From the cell containing the given text, extract its center point as (X, Y) coordinate. 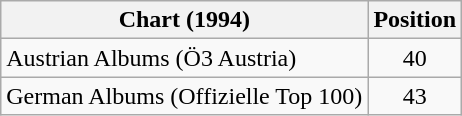
40 (415, 58)
43 (415, 96)
German Albums (Offizielle Top 100) (184, 96)
Chart (1994) (184, 20)
Position (415, 20)
Austrian Albums (Ö3 Austria) (184, 58)
